Search for the cell housing the specified text and yield its (X, Y) center coordinate. 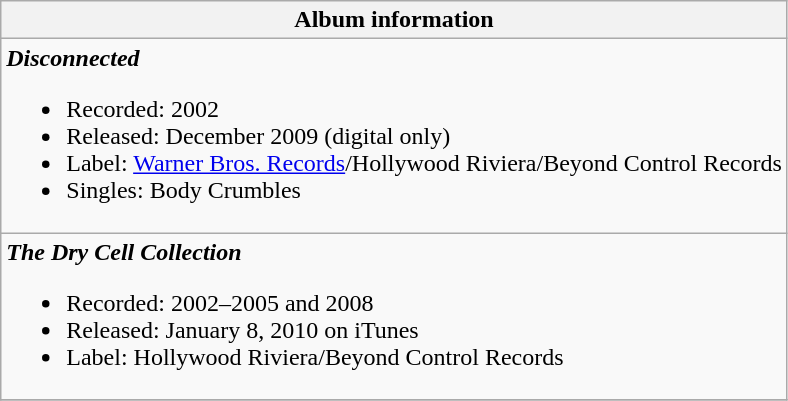
The Dry Cell CollectionRecorded: 2002–2005 and 2008Released: January 8, 2010 on iTunesLabel: Hollywood Riviera/Beyond Control Records (394, 316)
Album information (394, 20)
